Output the (x, y) coordinate of the center of the cell containing the given text.  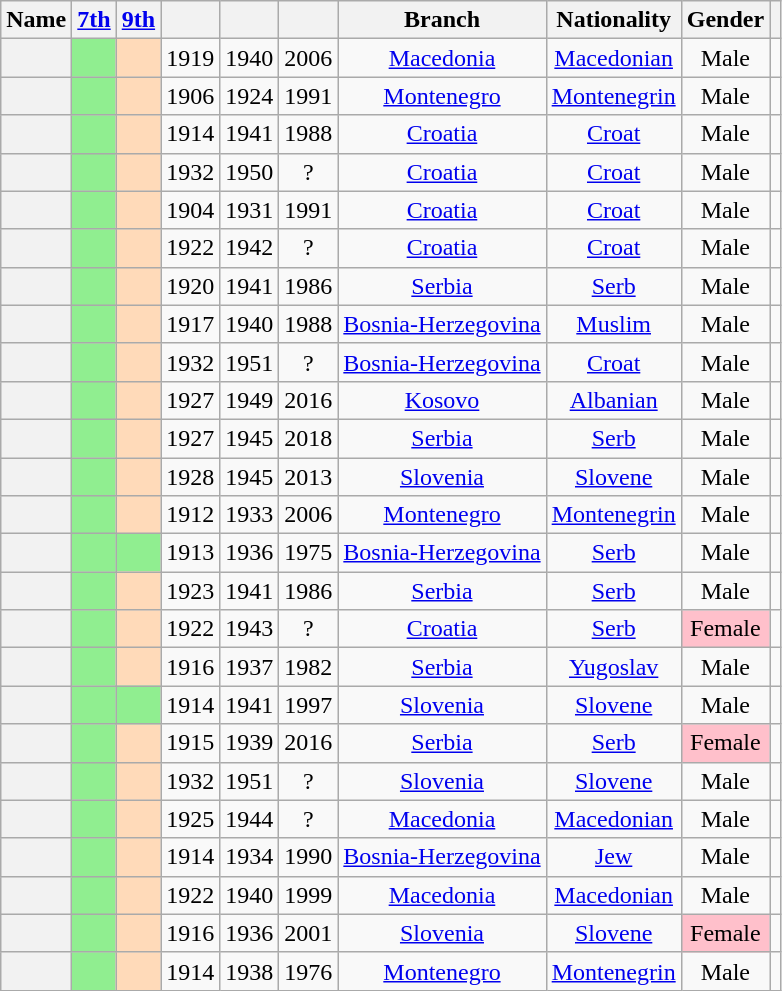
1939 (250, 743)
Albanian (614, 400)
1950 (250, 172)
1943 (250, 629)
1942 (250, 248)
1949 (250, 400)
1923 (190, 591)
1997 (308, 705)
1913 (190, 553)
7th (94, 20)
Branch (442, 20)
1920 (190, 286)
Nationality (614, 20)
1944 (250, 819)
1999 (308, 895)
Name (36, 20)
Yugoslav (614, 667)
Jew (614, 857)
1982 (308, 667)
1937 (250, 667)
1976 (308, 971)
1915 (190, 743)
1931 (250, 210)
1928 (190, 477)
2013 (308, 477)
1975 (308, 553)
1919 (190, 58)
1924 (250, 96)
1990 (308, 857)
Gender (725, 20)
Kosovo (442, 400)
9th (138, 20)
1934 (250, 857)
1912 (190, 515)
1904 (190, 210)
2001 (308, 933)
Muslim (614, 324)
1906 (190, 96)
1933 (250, 515)
1925 (190, 819)
1917 (190, 324)
1938 (250, 971)
2018 (308, 438)
